Locate the cell with the specified text and output its [X, Y] center coordinate. 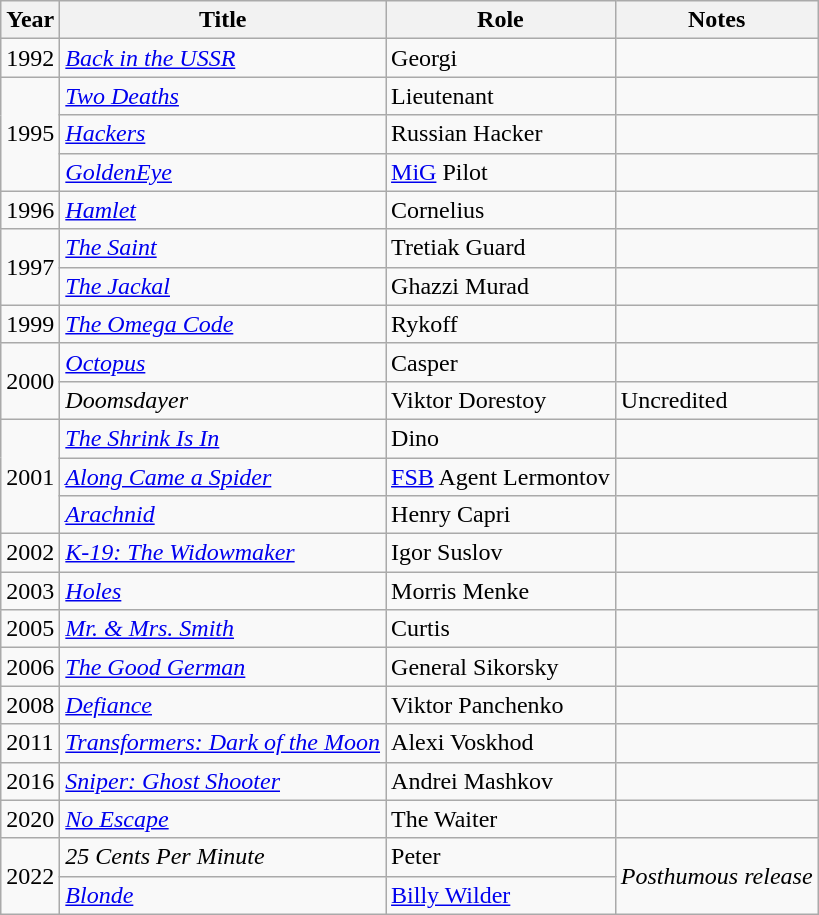
MiG Pilot [501, 172]
Defiance [223, 705]
Lieutenant [501, 96]
Doomsdayer [223, 400]
Henry Capri [501, 515]
Billy Wilder [501, 895]
GoldenEye [223, 172]
Title [223, 20]
The Shrink Is In [223, 438]
The Omega Code [223, 324]
Two Deaths [223, 96]
2011 [30, 743]
Dino [501, 438]
2022 [30, 876]
1999 [30, 324]
Tretiak Guard [501, 248]
Casper [501, 362]
Igor Suslov [501, 553]
Ghazzi Murad [501, 286]
2020 [30, 819]
Octopus [223, 362]
Uncredited [716, 400]
2006 [30, 667]
2000 [30, 381]
Viktor Panchenko [501, 705]
Along Came a Spider [223, 477]
Russian Hacker [501, 134]
Role [501, 20]
Cornelius [501, 210]
Andrei Mashkov [501, 781]
Curtis [501, 629]
1997 [30, 267]
1996 [30, 210]
The Waiter [501, 819]
1995 [30, 134]
Alexi Voskhod [501, 743]
The Saint [223, 248]
Georgi [501, 58]
2016 [30, 781]
The Good German [223, 667]
Sniper: Ghost Shooter [223, 781]
Morris Menke [501, 591]
25 Cents Per Minute [223, 857]
No Escape [223, 819]
2001 [30, 476]
Viktor Dorestoy [501, 400]
2005 [30, 629]
Transformers: Dark of the Moon [223, 743]
Rykoff [501, 324]
2003 [30, 591]
Arachnid [223, 515]
Back in the USSR [223, 58]
General Sikorsky [501, 667]
FSB Agent Lermontov [501, 477]
2002 [30, 553]
Hackers [223, 134]
Peter [501, 857]
The Jackal [223, 286]
K-19: The Widowmaker [223, 553]
2008 [30, 705]
Holes [223, 591]
Blonde [223, 895]
Notes [716, 20]
Year [30, 20]
Hamlet [223, 210]
1992 [30, 58]
Posthumous release [716, 876]
Mr. & Mrs. Smith [223, 629]
